Return [x, y] of the center of cell containing provided text 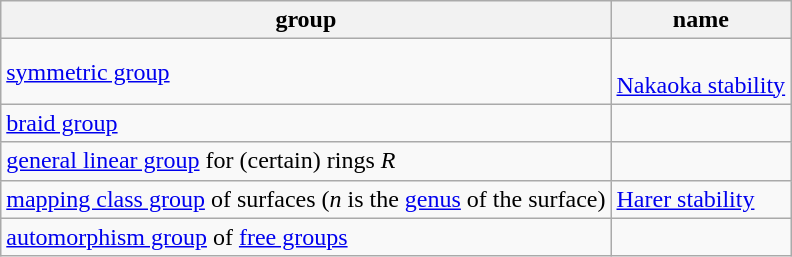
mapping class group of surfaces (n is the genus of the surface) [306, 199]
automorphism group of free groups [306, 237]
braid group [306, 123]
Nakaoka stability [701, 72]
general linear group for (certain) rings R [306, 161]
group [306, 20]
Harer stability [701, 199]
name [701, 20]
symmetric group [306, 72]
